Extract the [x, y] coordinate from the center of the cell holding the provided text.  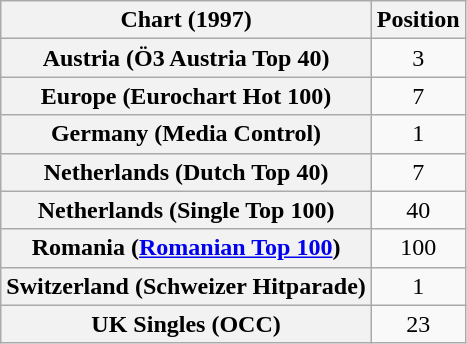
Chart (1997) [186, 20]
Europe (Eurochart Hot 100) [186, 96]
Germany (Media Control) [186, 134]
Romania (Romanian Top 100) [186, 248]
40 [418, 210]
100 [418, 248]
Austria (Ö3 Austria Top 40) [186, 58]
Switzerland (Schweizer Hitparade) [186, 286]
Netherlands (Single Top 100) [186, 210]
Position [418, 20]
23 [418, 324]
Netherlands (Dutch Top 40) [186, 172]
3 [418, 58]
UK Singles (OCC) [186, 324]
